Detect which cell encompasses the target text, then output its (x, y) center coordinate. 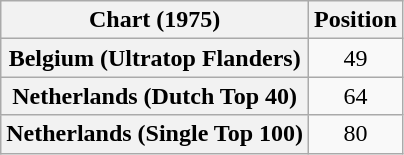
Position (356, 20)
Belgium (Ultratop Flanders) (155, 58)
80 (356, 134)
Chart (1975) (155, 20)
Netherlands (Single Top 100) (155, 134)
64 (356, 96)
Netherlands (Dutch Top 40) (155, 96)
49 (356, 58)
